Extract the (X, Y) coordinate from the center of the cell holding the provided text.  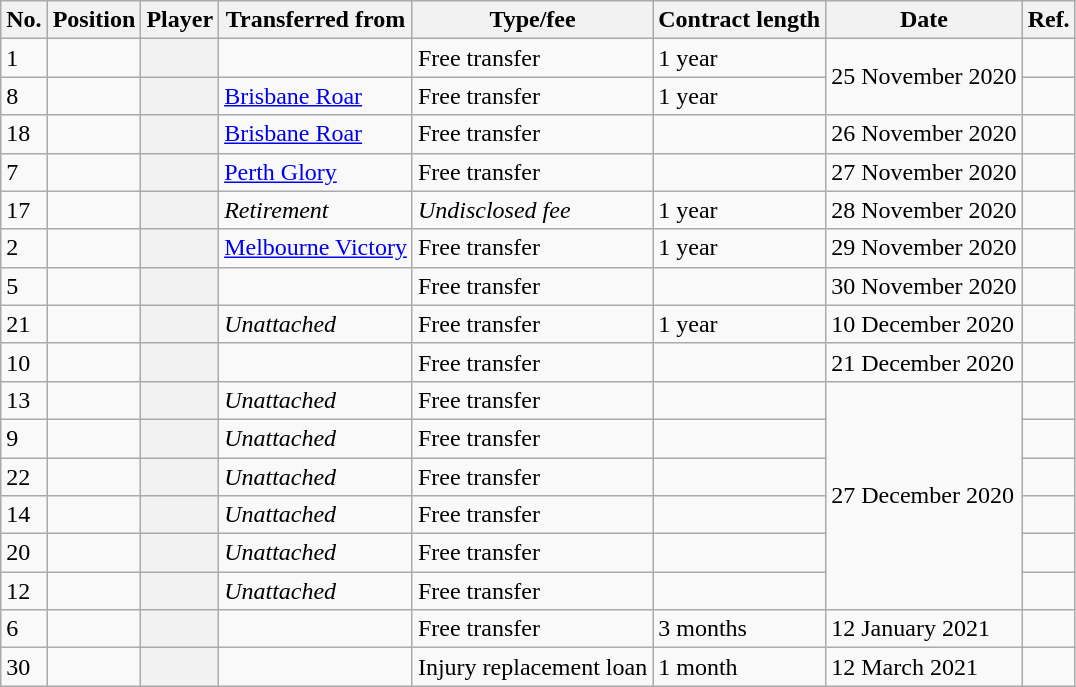
30 (24, 667)
21 (24, 324)
17 (24, 210)
9 (24, 438)
Position (94, 20)
10 (24, 362)
8 (24, 96)
14 (24, 515)
2 (24, 248)
Player (180, 20)
27 November 2020 (924, 172)
27 December 2020 (924, 495)
26 November 2020 (924, 134)
10 December 2020 (924, 324)
13 (24, 400)
Melbourne Victory (316, 248)
No. (24, 20)
Ref. (1048, 20)
30 November 2020 (924, 286)
1 month (740, 667)
1 (24, 58)
25 November 2020 (924, 77)
28 November 2020 (924, 210)
29 November 2020 (924, 248)
3 months (740, 629)
Type/fee (532, 20)
Undisclosed fee (532, 210)
Contract length (740, 20)
21 December 2020 (924, 362)
5 (24, 286)
6 (24, 629)
12 January 2021 (924, 629)
22 (24, 477)
12 (24, 591)
Injury replacement loan (532, 667)
Date (924, 20)
12 March 2021 (924, 667)
Transferred from (316, 20)
18 (24, 134)
20 (24, 553)
7 (24, 172)
Perth Glory (316, 172)
Retirement (316, 210)
